Provide the [x, y] coordinate of the cell's center where the given text is located.  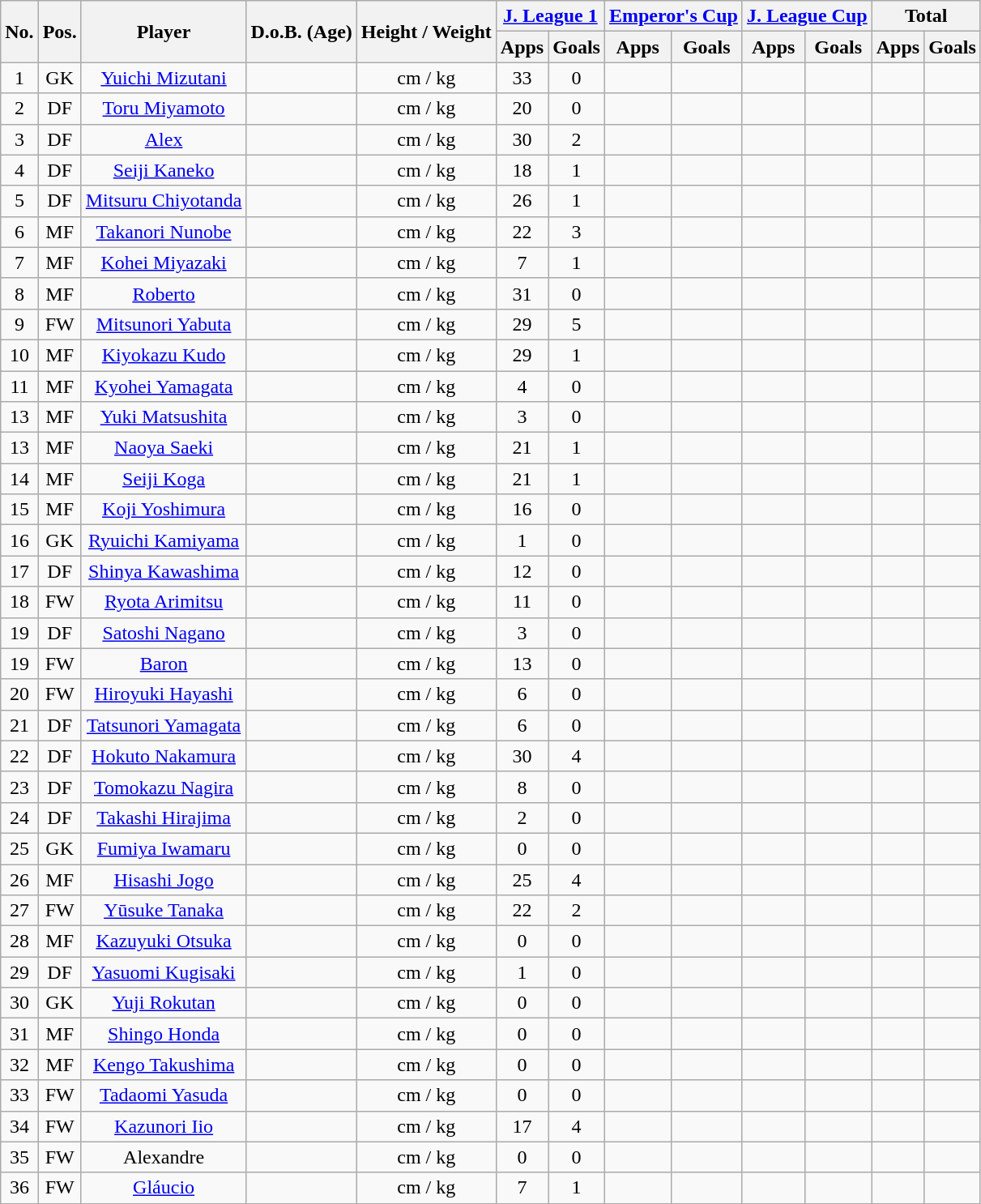
32 [19, 1065]
Fumiya Iwamaru [164, 848]
Shingo Honda [164, 1034]
Alexandre [164, 1157]
36 [19, 1188]
Alex [164, 139]
Mitsuru Chiyotanda [164, 201]
Yuji Rokutan [164, 1003]
12 [522, 571]
Gláucio [164, 1188]
Takanori Nunobe [164, 232]
Baron [164, 664]
14 [19, 479]
Hisashi Jogo [164, 879]
Kiyokazu Kudo [164, 355]
Hiroyuki Hayashi [164, 694]
23 [19, 787]
Koji Yoshimura [164, 510]
Player [164, 32]
Kohei Miyazaki [164, 263]
28 [19, 941]
34 [19, 1126]
15 [19, 510]
Pos. [60, 32]
Tatsunori Yamagata [164, 725]
Seiji Koga [164, 479]
35 [19, 1157]
D.o.B. (Age) [301, 32]
Shinya Kawashima [164, 571]
Yuki Matsushita [164, 417]
27 [19, 911]
Naoya Saeki [164, 448]
Kengo Takushima [164, 1065]
J. League 1 [550, 16]
Kazunori Iio [164, 1126]
Emperor's Cup [673, 16]
Seiji Kaneko [164, 170]
Ryuichi Kamiyama [164, 540]
Yūsuke Tanaka [164, 911]
Total [926, 16]
24 [19, 818]
Tadaomi Yasuda [164, 1095]
Mitsunori Yabuta [164, 324]
Kyohei Yamagata [164, 386]
Hokuto Nakamura [164, 756]
Ryota Arimitsu [164, 602]
Height / Weight [426, 32]
Satoshi Nagano [164, 633]
Tomokazu Nagira [164, 787]
Kazuyuki Otsuka [164, 941]
Yuichi Mizutani [164, 78]
J. League Cup [807, 16]
Takashi Hirajima [164, 818]
10 [19, 355]
Roberto [164, 293]
Toru Miyamoto [164, 109]
No. [19, 32]
9 [19, 324]
Yasuomi Kugisaki [164, 972]
